Capture the cell that displays the provided text and extract its [x, y] central coordinate. 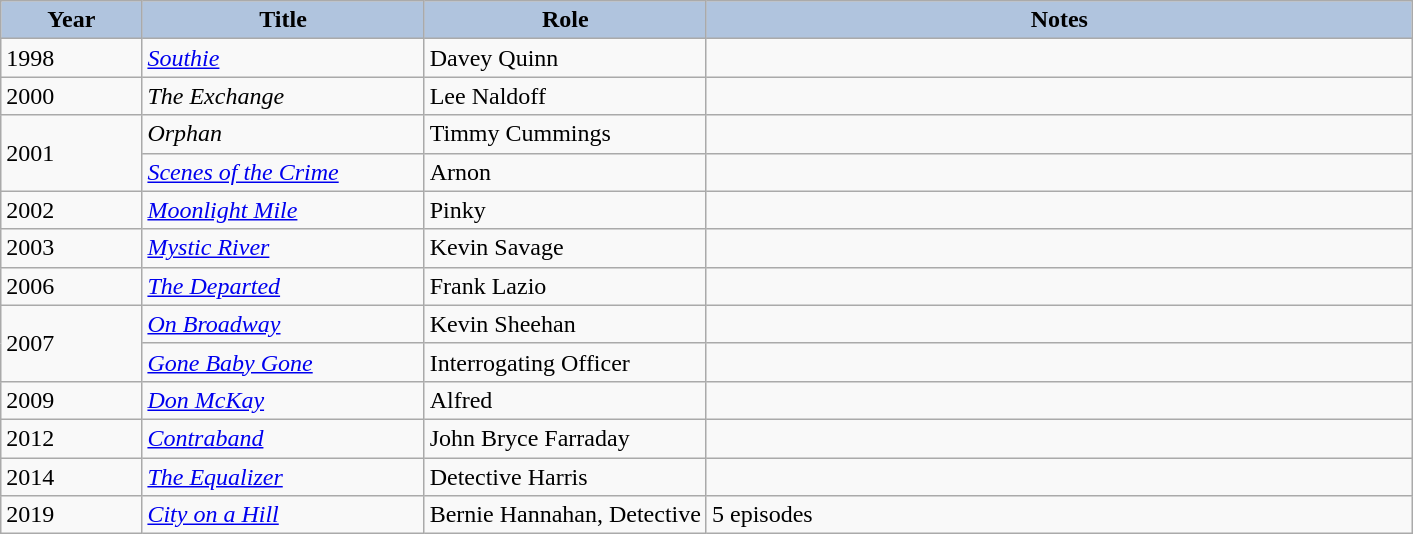
Role [565, 20]
Alfred [565, 400]
Orphan [283, 134]
Don McKay [283, 400]
Kevin Savage [565, 248]
The Equalizer [283, 477]
Contraband [283, 438]
2019 [72, 515]
Arnon [565, 172]
Notes [1059, 20]
Mystic River [283, 248]
The Departed [283, 286]
Gone Baby Gone [283, 362]
2014 [72, 477]
2007 [72, 343]
2001 [72, 153]
Pinky [565, 210]
2012 [72, 438]
On Broadway [283, 324]
Title [283, 20]
Year [72, 20]
Bernie Hannahan, Detective [565, 515]
2003 [72, 248]
2002 [72, 210]
1998 [72, 58]
Detective Harris [565, 477]
5 episodes [1059, 515]
The Exchange [283, 96]
City on a Hill [283, 515]
Scenes of the Crime [283, 172]
Davey Quinn [565, 58]
Lee Naldoff [565, 96]
Timmy Cummings [565, 134]
2006 [72, 286]
Interrogating Officer [565, 362]
Southie [283, 58]
2009 [72, 400]
Kevin Sheehan [565, 324]
Moonlight Mile [283, 210]
John Bryce Farraday [565, 438]
2000 [72, 96]
Frank Lazio [565, 286]
